Search for the cell housing the specified text and yield its [x, y] center coordinate. 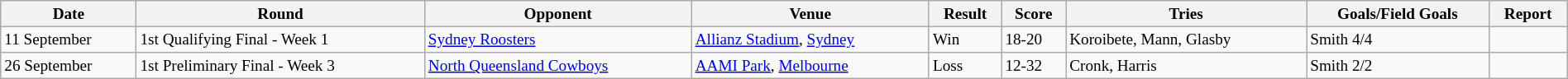
18-20 [1034, 39]
Round [280, 14]
1st Preliminary Final - Week 3 [280, 66]
1st Qualifying Final - Week 1 [280, 39]
Cronk, Harris [1186, 66]
AAMI Park, Melbourne [810, 66]
Venue [810, 14]
26 September [69, 66]
Tries [1186, 14]
12-32 [1034, 66]
Score [1034, 14]
Opponent [557, 14]
Win [964, 39]
Report [1528, 14]
Allianz Stadium, Sydney [810, 39]
Goals/Field Goals [1398, 14]
North Queensland Cowboys [557, 66]
Smith 4/4 [1398, 39]
11 September [69, 39]
Date [69, 14]
Smith 2/2 [1398, 66]
Sydney Roosters [557, 39]
Result [964, 14]
Koroibete, Mann, Glasby [1186, 39]
Loss [964, 66]
